Pinpoint the cell where the given text exists, returning its [x, y] midpoint coordinate. 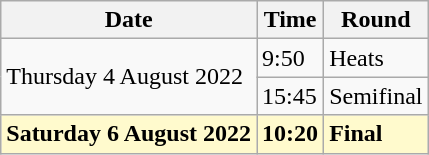
9:50 [290, 58]
Date [129, 20]
15:45 [290, 96]
Saturday 6 August 2022 [129, 134]
10:20 [290, 134]
Thursday 4 August 2022 [129, 77]
Semifinal [376, 96]
Round [376, 20]
Time [290, 20]
Heats [376, 58]
Final [376, 134]
